Determine the [x, y] coordinate at the center of the cell enclosing the given text.  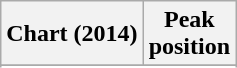
Peakposition [189, 34]
Chart (2014) [72, 34]
